Determine the (x, y) coordinate at the center of the cell enclosing the given text.  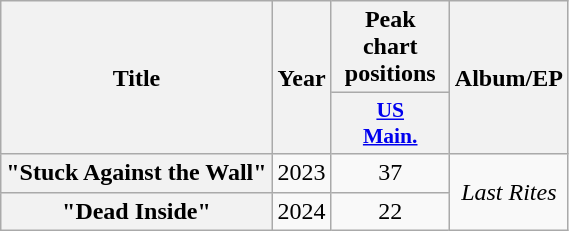
"Stuck Against the Wall" (136, 173)
22 (390, 211)
Last Rites (508, 192)
Peak chart positions (390, 47)
2023 (302, 173)
Title (136, 78)
USMain. (390, 124)
2024 (302, 211)
Album/EP (508, 78)
37 (390, 173)
"Dead Inside" (136, 211)
Year (302, 78)
